Return the (X, Y) coordinate for the center point of the cell that contains the specified text.  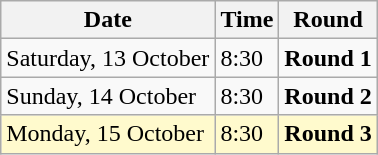
Round (328, 20)
Sunday, 14 October (108, 96)
Saturday, 13 October (108, 58)
Round 2 (328, 96)
Date (108, 20)
Time (247, 20)
Monday, 15 October (108, 134)
Round 1 (328, 58)
Round 3 (328, 134)
